From the cell containing the given text, extract its center point as [x, y] coordinate. 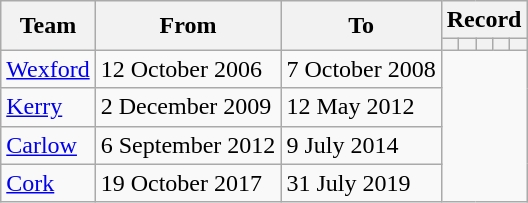
9 July 2014 [361, 145]
Cork [48, 183]
19 October 2017 [188, 183]
Kerry [48, 107]
7 October 2008 [361, 69]
Carlow [48, 145]
2 December 2009 [188, 107]
Team [48, 26]
From [188, 26]
To [361, 26]
Record [484, 20]
31 July 2019 [361, 183]
12 October 2006 [188, 69]
6 September 2012 [188, 145]
Wexford [48, 69]
12 May 2012 [361, 107]
